Determine the [x, y] coordinate at the center of the cell enclosing the given text.  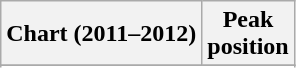
Peakposition [248, 34]
Chart (2011–2012) [102, 34]
